Return the [X, Y] coordinate for the center point of the cell that contains the specified text.  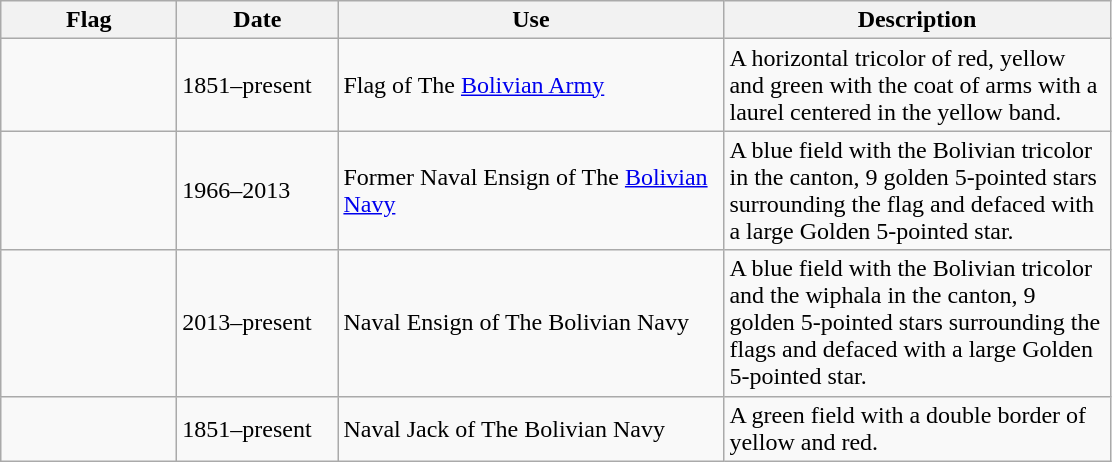
1966–2013 [258, 190]
Use [531, 20]
2013–present [258, 323]
Naval Jack of The Bolivian Navy [531, 428]
A horizontal tricolor of red, yellow and green with the coat of arms with a laurel centered in the yellow band. [917, 85]
Date [258, 20]
Former Naval Ensign of The Bolivian Navy [531, 190]
Flag of The Bolivian Army [531, 85]
A blue field with the Bolivian tricolor in the canton, 9 golden 5-pointed stars surrounding the flag and defaced with a large Golden 5-pointed star. [917, 190]
Description [917, 20]
Flag [89, 20]
A green field with a double border of yellow and red. [917, 428]
Naval Ensign of The Bolivian Navy [531, 323]
